Detect which cell encompasses the target text, then output its (x, y) center coordinate. 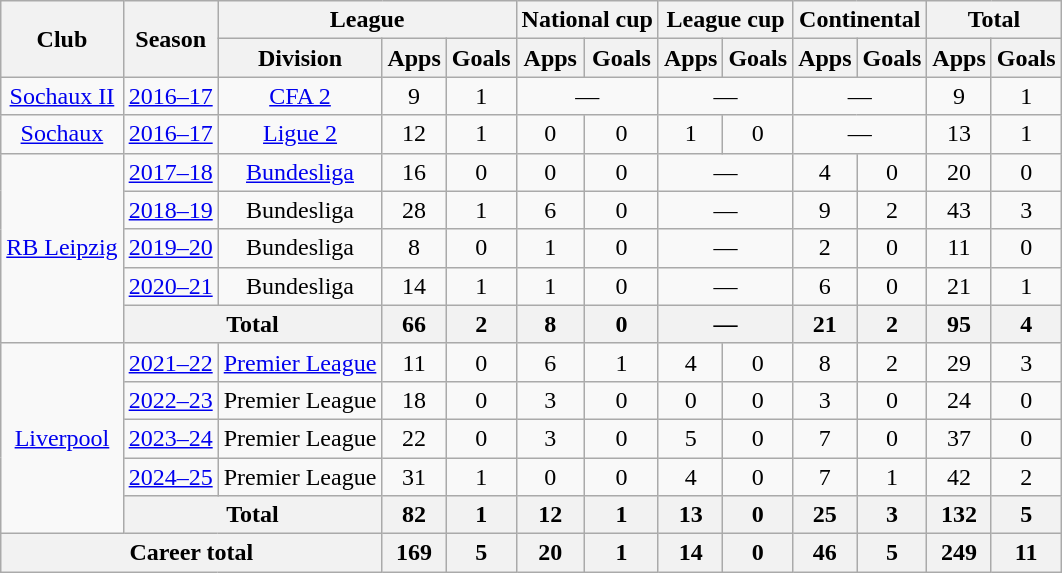
28 (414, 210)
Career total (192, 553)
46 (825, 553)
League cup (725, 20)
95 (959, 324)
82 (414, 515)
169 (414, 553)
2017–18 (170, 172)
43 (959, 210)
2021–22 (170, 362)
Continental (860, 20)
22 (414, 438)
Season (170, 39)
Sochaux (62, 134)
Club (62, 39)
249 (959, 553)
37 (959, 438)
2018–19 (170, 210)
132 (959, 515)
League (367, 20)
42 (959, 477)
24 (959, 400)
2022–23 (170, 400)
25 (825, 515)
Ligue 2 (300, 134)
CFA 2 (300, 96)
Division (300, 58)
29 (959, 362)
2023–24 (170, 438)
Liverpool (62, 438)
66 (414, 324)
2024–25 (170, 477)
16 (414, 172)
National cup (587, 20)
RB Leipzig (62, 248)
Sochaux II (62, 96)
18 (414, 400)
2019–20 (170, 248)
31 (414, 477)
2020–21 (170, 286)
